Identify which cell holds the provided text, then report its [X, Y] central coordinate. 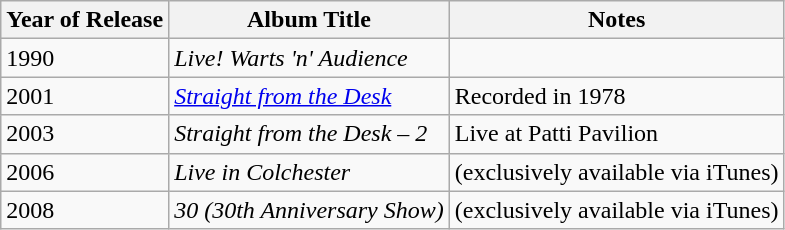
1990 [85, 58]
Straight from the Desk [310, 96]
Live! Warts 'n' Audience [310, 58]
Year of Release [85, 20]
Notes [616, 20]
30 (30th Anniversary Show) [310, 210]
2006 [85, 172]
Straight from the Desk – 2 [310, 134]
2008 [85, 210]
Recorded in 1978 [616, 96]
2003 [85, 134]
Live in Colchester [310, 172]
Live at Patti Pavilion [616, 134]
Album Title [310, 20]
2001 [85, 96]
